Search for the cell housing the specified text and yield its (X, Y) center coordinate. 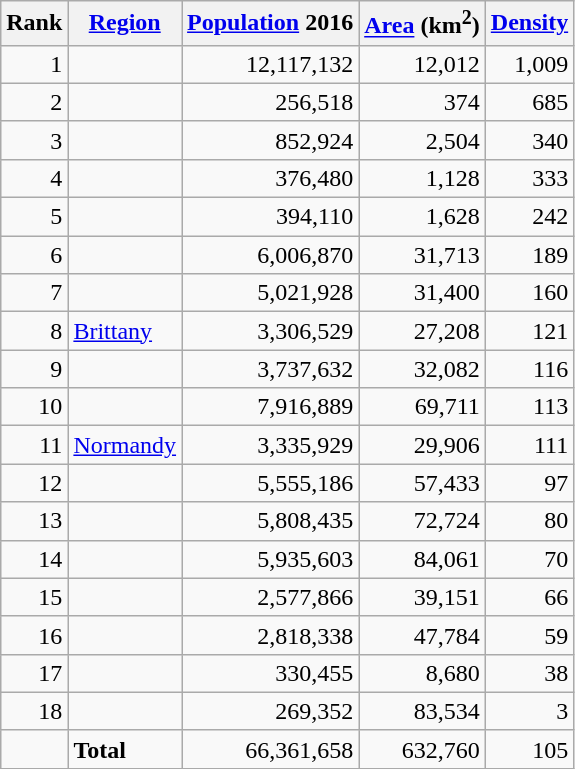
5,555,186 (270, 483)
3,737,632 (270, 369)
330,455 (270, 673)
9 (34, 369)
8,680 (422, 673)
38 (529, 673)
16 (34, 635)
852,924 (270, 140)
3,306,529 (270, 331)
5,808,435 (270, 521)
340 (529, 140)
15 (34, 597)
27,208 (422, 331)
80 (529, 521)
394,110 (270, 217)
31,400 (422, 293)
12 (34, 483)
333 (529, 178)
256,518 (270, 102)
17 (34, 673)
Density (529, 24)
7,916,889 (270, 407)
Brittany (125, 331)
8 (34, 331)
84,061 (422, 559)
83,534 (422, 711)
2,577,866 (270, 597)
5 (34, 217)
Total (125, 749)
97 (529, 483)
376,480 (270, 178)
1,009 (529, 64)
10 (34, 407)
632,760 (422, 749)
116 (529, 369)
5,021,928 (270, 293)
1 (34, 64)
5,935,603 (270, 559)
1,628 (422, 217)
4 (34, 178)
Population 2016 (270, 24)
13 (34, 521)
242 (529, 217)
59 (529, 635)
685 (529, 102)
7 (34, 293)
6 (34, 255)
47,784 (422, 635)
32,082 (422, 369)
Area (km2) (422, 24)
12,117,132 (270, 64)
70 (529, 559)
189 (529, 255)
2 (34, 102)
31,713 (422, 255)
66 (529, 597)
374 (422, 102)
113 (529, 407)
111 (529, 445)
29,906 (422, 445)
39,151 (422, 597)
57,433 (422, 483)
6,006,870 (270, 255)
Rank (34, 24)
Normandy (125, 445)
2,504 (422, 140)
3,335,929 (270, 445)
12,012 (422, 64)
72,724 (422, 521)
18 (34, 711)
Region (125, 24)
14 (34, 559)
105 (529, 749)
2,818,338 (270, 635)
11 (34, 445)
269,352 (270, 711)
66,361,658 (270, 749)
1,128 (422, 178)
121 (529, 331)
160 (529, 293)
69,711 (422, 407)
